Determine the (x, y) coordinate at the center of the cell enclosing the given text.  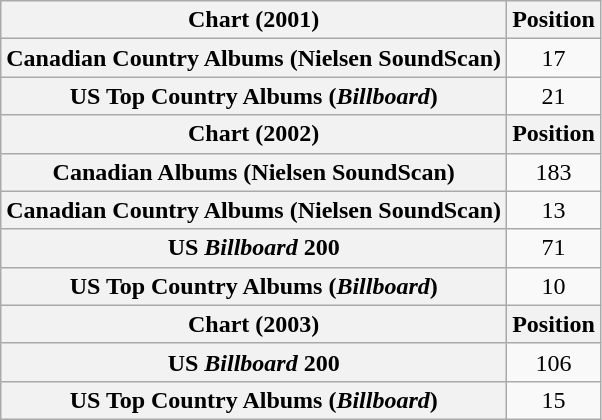
21 (554, 96)
10 (554, 286)
106 (554, 362)
17 (554, 58)
Chart (2002) (254, 134)
Canadian Albums (Nielsen SoundScan) (254, 172)
13 (554, 210)
15 (554, 400)
71 (554, 248)
Chart (2001) (254, 20)
Chart (2003) (254, 324)
183 (554, 172)
